From the cell containing the given text, extract its center point as [x, y] coordinate. 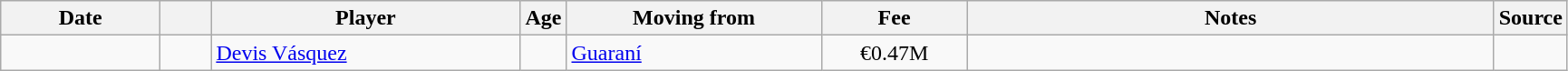
Source [1530, 18]
Date [81, 18]
Age [544, 18]
Moving from [694, 18]
Devis Vásquez [366, 53]
Notes [1231, 18]
Guaraní [694, 53]
Fee [894, 18]
Player [366, 18]
€0.47M [894, 53]
